Provide the [X, Y] coordinate of the cell's center where the given text is located.  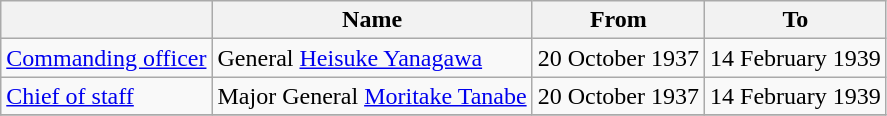
General Heisuke Yanagawa [372, 58]
To [796, 20]
From [618, 20]
Commanding officer [106, 58]
Major General Moritake Tanabe [372, 96]
Name [372, 20]
Chief of staff [106, 96]
